From the cell containing the given text, extract its center point as [x, y] coordinate. 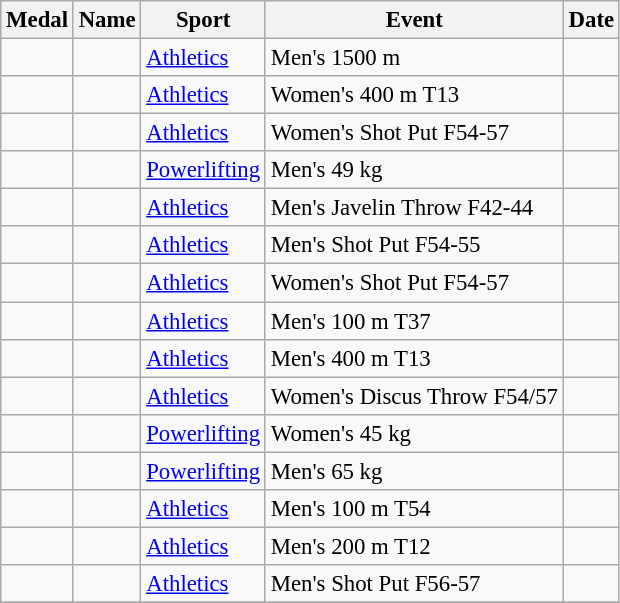
Men's 49 kg [414, 170]
Women's 400 m T13 [414, 95]
Men's Shot Put F54-55 [414, 245]
Men's 1500 m [414, 58]
Sport [203, 20]
Men's 100 m T37 [414, 321]
Men's Shot Put F56-57 [414, 584]
Men's 200 m T12 [414, 546]
Medal [38, 20]
Men's 100 m T54 [414, 509]
Date [591, 20]
Men's 65 kg [414, 471]
Event [414, 20]
Name [107, 20]
Women's 45 kg [414, 433]
Women's Discus Throw F54/57 [414, 396]
Men's 400 m T13 [414, 358]
Men's Javelin Throw F42-44 [414, 208]
